Pinpoint the cell where the given text exists, returning its (X, Y) midpoint coordinate. 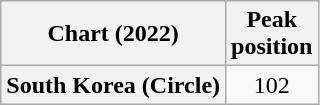
102 (272, 85)
Chart (2022) (114, 34)
South Korea (Circle) (114, 85)
Peakposition (272, 34)
